Identify which cell holds the provided text, then report its (x, y) central coordinate. 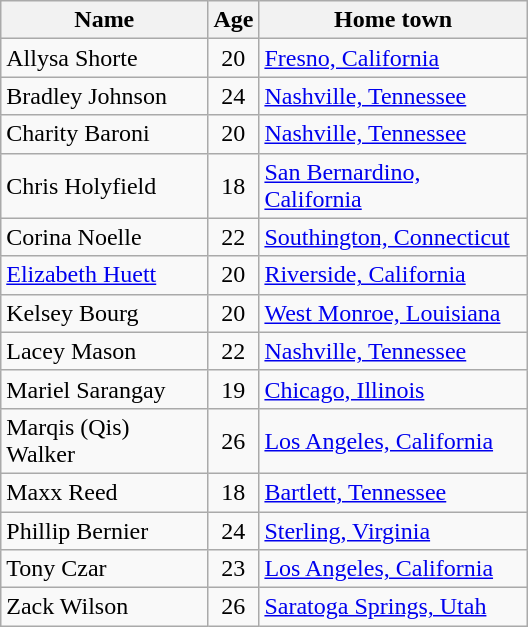
Phillip Bernier (104, 531)
Riverside, California (393, 275)
Mariel Sarangay (104, 389)
San Bernardino, California (393, 186)
19 (234, 389)
Zack Wilson (104, 607)
West Monroe, Louisiana (393, 313)
Chris Holyfield (104, 186)
Tony Czar (104, 569)
Chicago, Illinois (393, 389)
Fresno, California (393, 58)
Kelsey Bourg (104, 313)
Saratoga Springs, Utah (393, 607)
Maxx Reed (104, 492)
Allysa Shorte (104, 58)
Charity Baroni (104, 134)
23 (234, 569)
Name (104, 20)
Elizabeth Huett (104, 275)
Sterling, Virginia (393, 531)
Home town (393, 20)
Age (234, 20)
Corina Noelle (104, 237)
Lacey Mason (104, 351)
Marqis (Qis) Walker (104, 440)
Bartlett, Tennessee (393, 492)
Bradley Johnson (104, 96)
Southington, Connecticut (393, 237)
